Detect which cell encompasses the target text, then output its (X, Y) center coordinate. 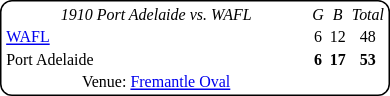
48 (368, 37)
17 (338, 60)
53 (368, 60)
Venue: Fremantle Oval (156, 82)
Port Adelaide (156, 60)
WAFL (156, 37)
1910 Port Adelaide vs. WAFL (156, 14)
12 (338, 37)
G (318, 14)
Total (368, 14)
B (338, 14)
